Determine the [X, Y] coordinate at the center of the cell enclosing the given text.  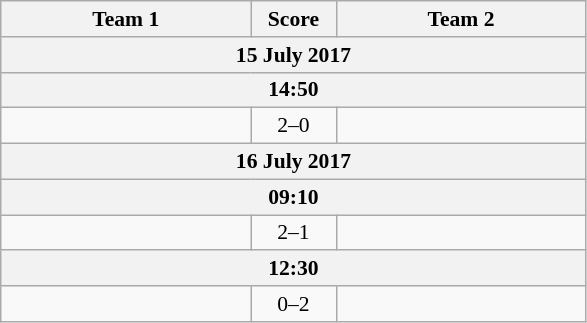
15 July 2017 [294, 55]
2–1 [294, 233]
14:50 [294, 90]
16 July 2017 [294, 162]
09:10 [294, 197]
Team 2 [461, 19]
12:30 [294, 269]
0–2 [294, 304]
Score [294, 19]
2–0 [294, 126]
Team 1 [126, 19]
